Locate the cell with the specified text and output its [x, y] center coordinate. 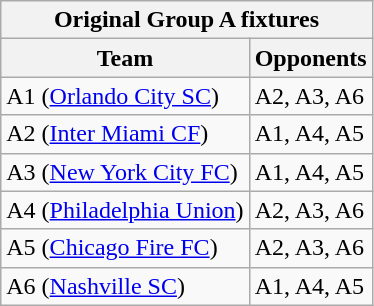
Team [125, 58]
A4 (Philadelphia Union) [125, 210]
A3 (New York City FC) [125, 172]
Original Group A fixtures [186, 20]
A2 (Inter Miami CF) [125, 134]
A5 (Chicago Fire FC) [125, 248]
A6 (Nashville SC) [125, 286]
A1 (Orlando City SC) [125, 96]
Opponents [310, 58]
